From the cell containing the given text, extract its center point as (x, y) coordinate. 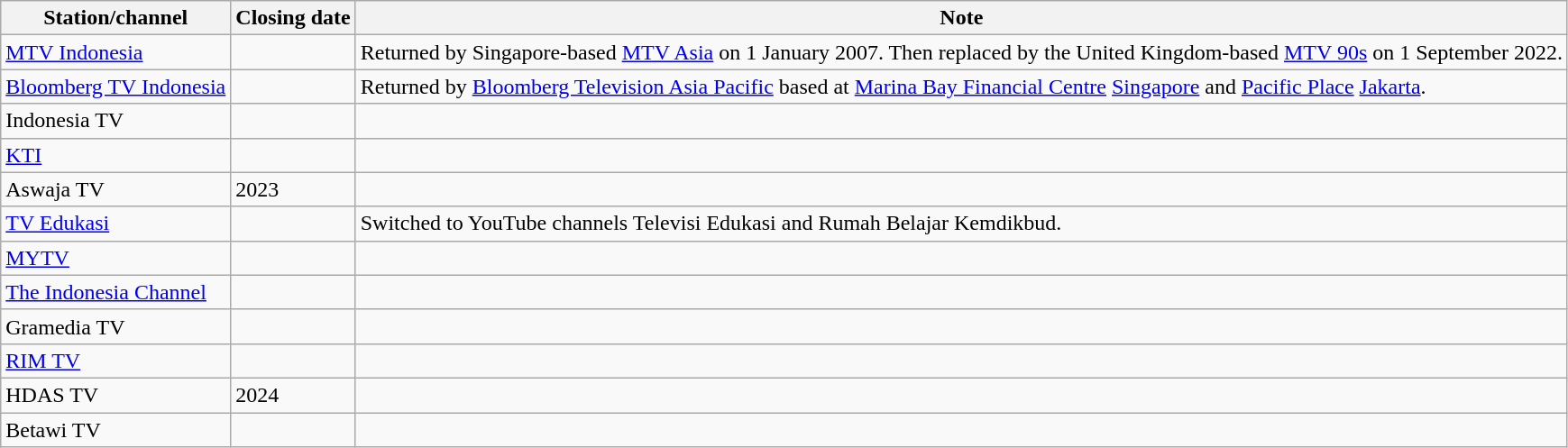
Station/channel (115, 18)
Returned by Singapore-based MTV Asia on 1 January 2007. Then replaced by the United Kingdom-based MTV 90s on 1 September 2022. (961, 52)
Gramedia TV (115, 326)
Aswaja TV (115, 189)
Returned by Bloomberg Television Asia Pacific based at Marina Bay Financial Centre Singapore and Pacific Place Jakarta. (961, 87)
TV Edukasi (115, 224)
2024 (293, 395)
Bloomberg TV Indonesia (115, 87)
Closing date (293, 18)
HDAS TV (115, 395)
Indonesia TV (115, 121)
MYTV (115, 258)
Betawi TV (115, 430)
The Indonesia Channel (115, 292)
Switched to YouTube channels Televisi Edukasi and Rumah Belajar Kemdikbud. (961, 224)
2023 (293, 189)
RIM TV (115, 361)
KTI (115, 155)
MTV Indonesia (115, 52)
Note (961, 18)
